Provide the (x, y) coordinate of the cell's center where the given text is located.  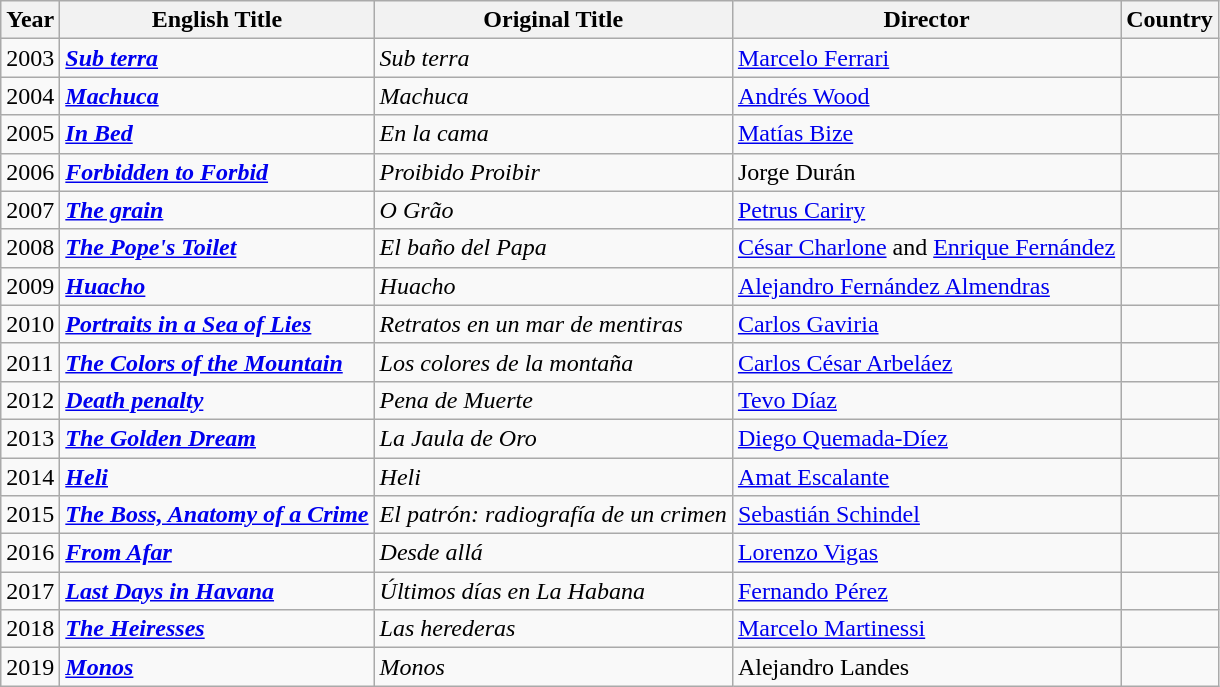
2015 (30, 515)
Country (1170, 20)
Últimos días en La Habana (553, 591)
Year (30, 20)
2016 (30, 553)
2013 (30, 438)
Death penalty (217, 400)
Amat Escalante (926, 477)
Forbidden to Forbid (217, 172)
Marcelo Ferrari (926, 58)
2018 (30, 629)
Proibido Proibir (553, 172)
The Heiresses (217, 629)
2019 (30, 667)
Alejandro Landes (926, 667)
2008 (30, 248)
Portraits in a Sea of Lies (217, 324)
Desde allá (553, 553)
2010 (30, 324)
Diego Quemada-Díez (926, 438)
Original Title (553, 20)
Andrés Wood (926, 96)
O Grão (553, 210)
Marcelo Martinessi (926, 629)
César Charlone and Enrique Fernández (926, 248)
Director (926, 20)
From Afar (217, 553)
The Pope's Toilet (217, 248)
Pena de Muerte (553, 400)
El baño del Papa (553, 248)
Las herederas (553, 629)
Petrus Cariry (926, 210)
La Jaula de Oro (553, 438)
Matías Bize (926, 134)
2011 (30, 362)
2012 (30, 400)
2007 (30, 210)
Jorge Durán (926, 172)
In Bed (217, 134)
2009 (30, 286)
The Colors of the Mountain (217, 362)
Last Days in Havana (217, 591)
Carlos Gaviria (926, 324)
2005 (30, 134)
Retratos en un mar de mentiras (553, 324)
2006 (30, 172)
En la cama (553, 134)
Fernando Pérez (926, 591)
2014 (30, 477)
Carlos César Arbeláez (926, 362)
Los colores de la montaña (553, 362)
The Golden Dream (217, 438)
2003 (30, 58)
Sebastián Schindel (926, 515)
Lorenzo Vigas (926, 553)
The grain (217, 210)
Tevo Díaz (926, 400)
El patrón: radiografía de un crimen (553, 515)
Alejandro Fernández Almendras (926, 286)
English Title (217, 20)
2004 (30, 96)
2017 (30, 591)
The Boss, Anatomy of a Crime (217, 515)
